Find where the given text appears and provide that cell's center as [x, y] coordinate. 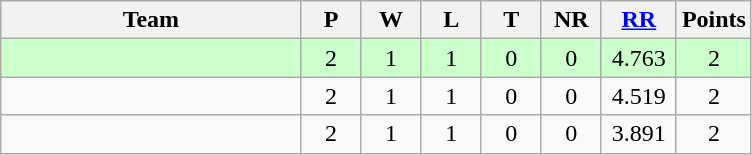
3.891 [638, 134]
W [391, 20]
NR [571, 20]
T [511, 20]
RR [638, 20]
P [331, 20]
Points [714, 20]
L [451, 20]
Team [151, 20]
4.763 [638, 58]
4.519 [638, 96]
